Locate the cell with the specified text and output its (x, y) center coordinate. 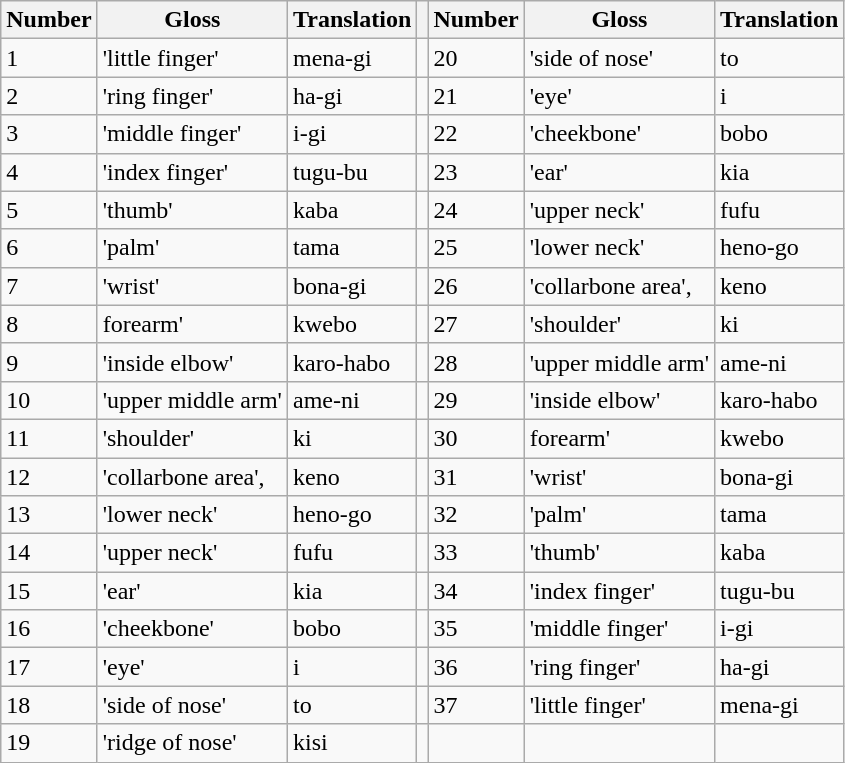
24 (476, 210)
21 (476, 96)
27 (476, 324)
5 (49, 210)
34 (476, 591)
29 (476, 400)
23 (476, 172)
16 (49, 629)
10 (49, 400)
37 (476, 705)
36 (476, 667)
28 (476, 362)
14 (49, 553)
kisi (352, 743)
12 (49, 477)
25 (476, 248)
35 (476, 629)
18 (49, 705)
33 (476, 553)
11 (49, 438)
13 (49, 515)
9 (49, 362)
32 (476, 515)
4 (49, 172)
3 (49, 134)
'ridge of nose' (192, 743)
6 (49, 248)
1 (49, 58)
31 (476, 477)
20 (476, 58)
30 (476, 438)
19 (49, 743)
15 (49, 591)
22 (476, 134)
17 (49, 667)
8 (49, 324)
26 (476, 286)
2 (49, 96)
7 (49, 286)
